Pinpoint the cell where the given text exists, returning its [x, y] midpoint coordinate. 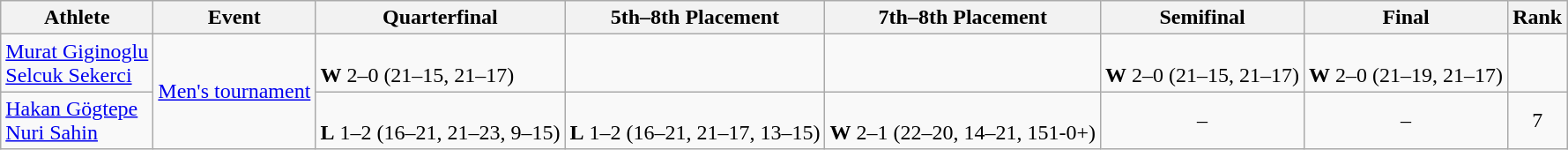
Murat Giginoglu Selcuk Sekerci [78, 64]
Hakan Gögtepe Nuri Sahin [78, 120]
7 [1537, 120]
Event [234, 18]
Quarterfinal [441, 18]
Men's tournament [234, 92]
5th–8th Placement [695, 18]
L 1–2 (16–21, 21–17, 13–15) [695, 120]
Athlete [78, 18]
7th–8th Placement [962, 18]
Rank [1537, 18]
W 2–1 (22–20, 14–21, 151-0+) [962, 120]
W 2–0 (21–19, 21–17) [1407, 64]
Semifinal [1202, 18]
Final [1407, 18]
L 1–2 (16–21, 21–23, 9–15) [441, 120]
